Pinpoint the cell where the given text exists, returning its [x, y] midpoint coordinate. 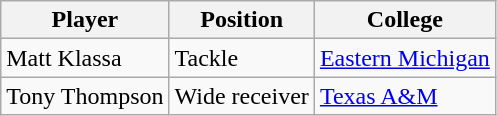
Eastern Michigan [404, 58]
Wide receiver [242, 96]
Player [85, 20]
Matt Klassa [85, 58]
Position [242, 20]
Tony Thompson [85, 96]
College [404, 20]
Tackle [242, 58]
Texas A&M [404, 96]
